From the cell containing the given text, extract its center point as (X, Y) coordinate. 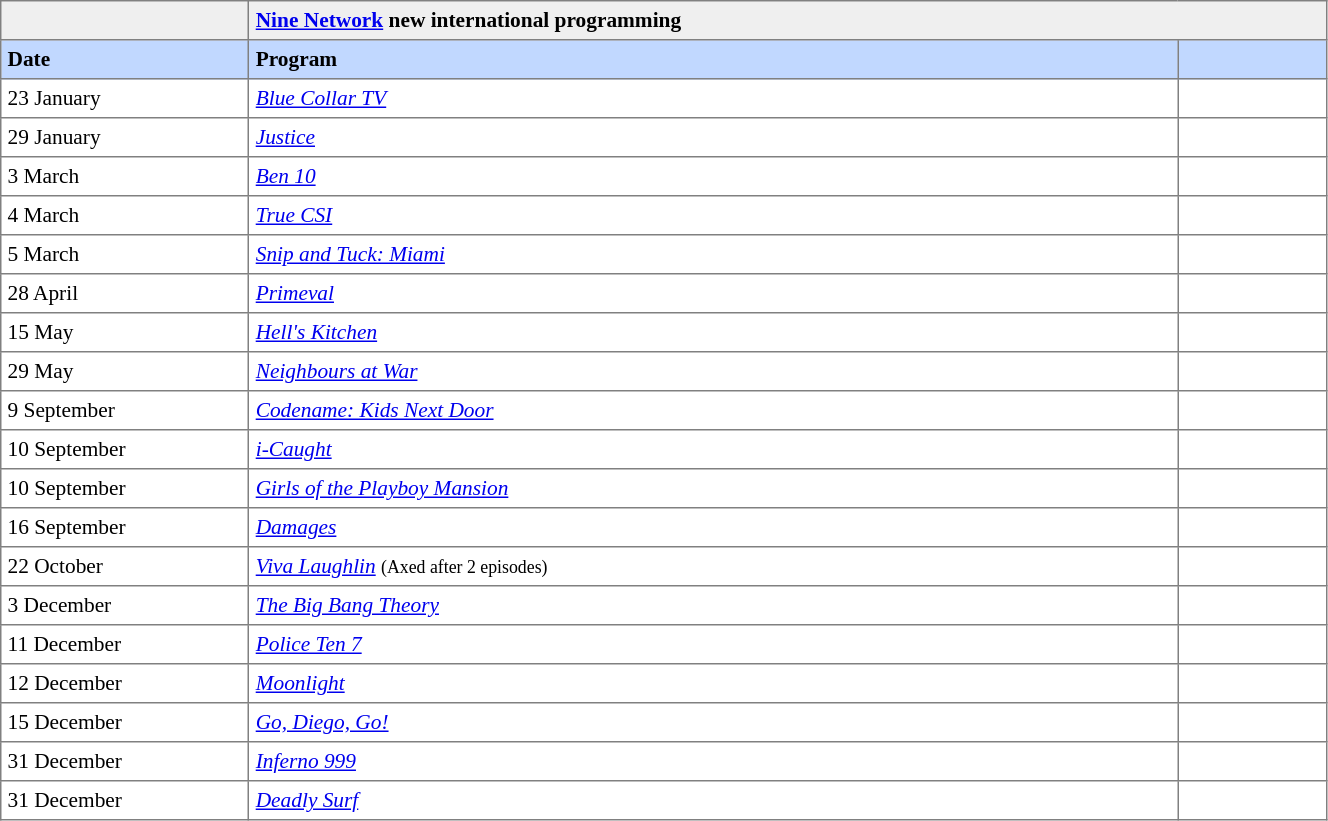
Inferno 999 (714, 762)
Ben 10 (714, 176)
Justice (714, 138)
28 April (125, 294)
Codename: Kids Next Door (714, 410)
29 May (125, 372)
16 September (125, 528)
22 October (125, 566)
15 May (125, 332)
Damages (714, 528)
Date (125, 60)
Nine Network new international programming (788, 20)
Deadly Surf (714, 800)
Girls of the Playboy Mansion (714, 488)
Hell's Kitchen (714, 332)
15 December (125, 722)
3 March (125, 176)
Blue Collar TV (714, 98)
Snip and Tuck: Miami (714, 254)
Program (714, 60)
12 December (125, 684)
23 January (125, 98)
Moonlight (714, 684)
29 January (125, 138)
11 December (125, 644)
5 March (125, 254)
Go, Diego, Go! (714, 722)
3 December (125, 606)
Viva Laughlin (Axed after 2 episodes) (714, 566)
The Big Bang Theory (714, 606)
i-Caught (714, 450)
4 March (125, 216)
Neighbours at War (714, 372)
True CSI (714, 216)
Primeval (714, 294)
Police Ten 7 (714, 644)
9 September (125, 410)
